Provide the (x, y) coordinate of the cell's center where the given text is located.  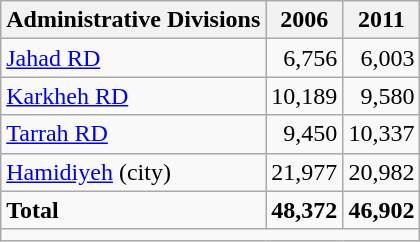
Total (134, 210)
48,372 (304, 210)
Tarrah RD (134, 134)
2011 (382, 20)
Jahad RD (134, 58)
6,003 (382, 58)
21,977 (304, 172)
9,450 (304, 134)
Administrative Divisions (134, 20)
6,756 (304, 58)
46,902 (382, 210)
20,982 (382, 172)
9,580 (382, 96)
10,189 (304, 96)
2006 (304, 20)
10,337 (382, 134)
Karkheh RD (134, 96)
Hamidiyeh (city) (134, 172)
